Determine the (x, y) coordinate at the center of the cell enclosing the given text.  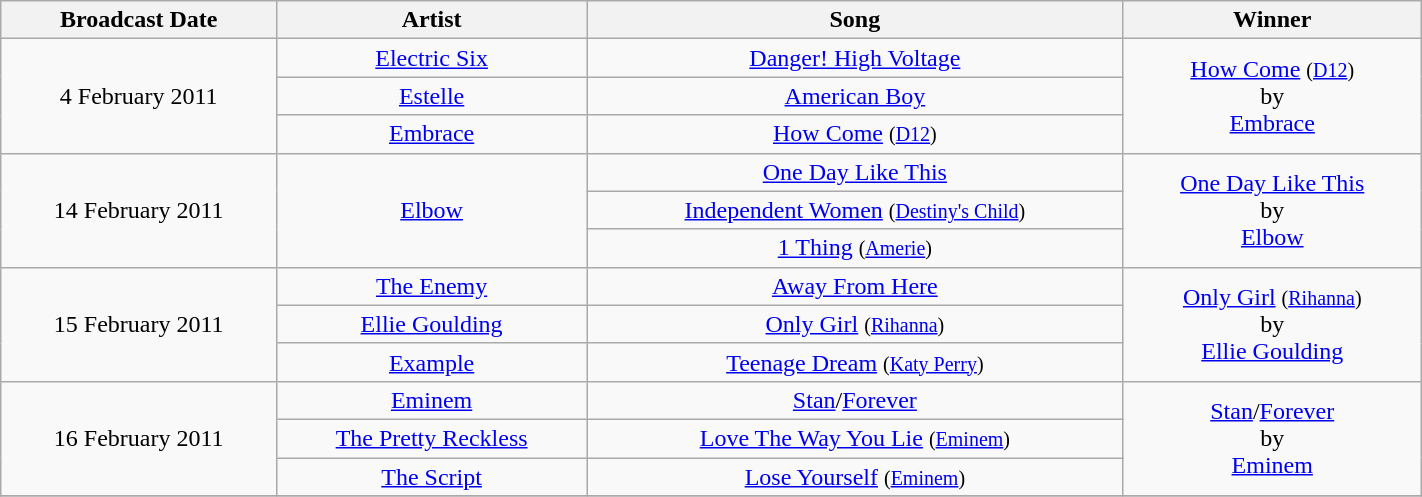
One Day Like ThisbyElbow (1272, 210)
American Boy (856, 96)
Only Girl (Rihanna) (856, 324)
How Come (D12)byEmbrace (1272, 96)
Example (432, 362)
Broadcast Date (139, 20)
Eminem (432, 400)
Away From Here (856, 286)
4 February 2011 (139, 96)
How Come (D12) (856, 134)
Teenage Dream (Katy Perry) (856, 362)
Elbow (432, 210)
Winner (1272, 20)
15 February 2011 (139, 324)
The Pretty Reckless (432, 438)
One Day Like This (856, 172)
Independent Women (Destiny's Child) (856, 210)
Only Girl (Rihanna)byEllie Goulding (1272, 324)
Lose Yourself (Eminem) (856, 477)
Estelle (432, 96)
Electric Six (432, 58)
Stan/Forever (856, 400)
Embrace (432, 134)
Danger! High Voltage (856, 58)
The Enemy (432, 286)
Love The Way You Lie (Eminem) (856, 438)
Song (856, 20)
The Script (432, 477)
Ellie Goulding (432, 324)
Stan/ForeverbyEminem (1272, 438)
1 Thing (Amerie) (856, 248)
16 February 2011 (139, 438)
Artist (432, 20)
14 February 2011 (139, 210)
